Output the (x, y) coordinate of the center of the cell containing the given text.  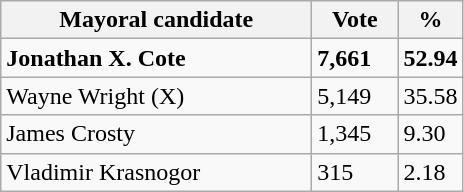
% (430, 20)
Wayne Wright (X) (156, 96)
James Crosty (156, 134)
Vote (355, 20)
Mayoral candidate (156, 20)
7,661 (355, 58)
2.18 (430, 172)
Vladimir Krasnogor (156, 172)
35.58 (430, 96)
Jonathan X. Cote (156, 58)
1,345 (355, 134)
9.30 (430, 134)
52.94 (430, 58)
315 (355, 172)
5,149 (355, 96)
